Identify which cell holds the provided text, then report its (X, Y) central coordinate. 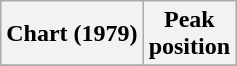
Peakposition (189, 34)
Chart (1979) (72, 34)
